Determine the (X, Y) coordinate at the center of the cell enclosing the given text.  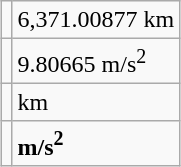
km (96, 102)
m/s2 (96, 144)
9.80665 m/s2 (96, 62)
6,371.00877 km (96, 20)
